Return the [x, y] coordinate for the center point of the cell that contains the specified text.  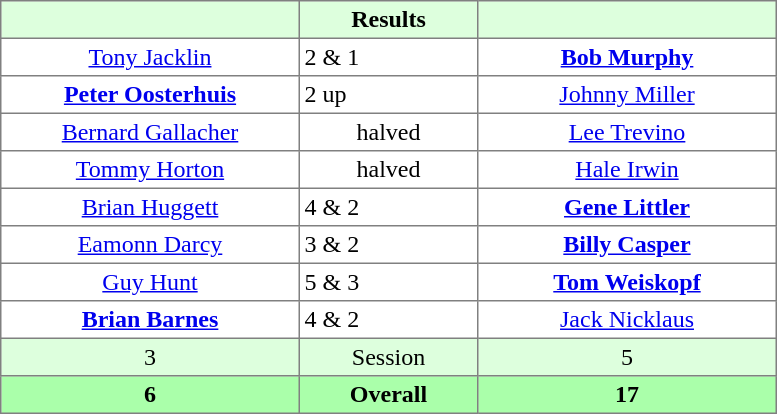
Hale Irwin [627, 170]
Brian Barnes [150, 320]
Lee Trevino [627, 132]
Bernard Gallacher [150, 132]
Bob Murphy [627, 57]
3 & 2 [388, 245]
Jack Nicklaus [627, 320]
2 up [388, 95]
3 [150, 357]
Guy Hunt [150, 282]
6 [150, 395]
5 & 3 [388, 282]
5 [627, 357]
Peter Oosterhuis [150, 95]
Results [388, 20]
Tommy Horton [150, 170]
2 & 1 [388, 57]
Tom Weiskopf [627, 282]
Billy Casper [627, 245]
17 [627, 395]
Johnny Miller [627, 95]
Tony Jacklin [150, 57]
Brian Huggett [150, 207]
Session [388, 357]
Gene Littler [627, 207]
Overall [388, 395]
Eamonn Darcy [150, 245]
